Return [x, y] of the center of cell containing provided text 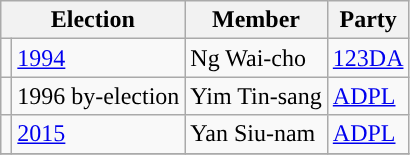
Member [256, 20]
1994 [98, 58]
1996 by-election [98, 96]
123DA [368, 58]
Party [368, 20]
Election [93, 20]
Yim Tin-sang [256, 96]
Ng Wai-cho [256, 58]
2015 [98, 134]
Yan Siu-nam [256, 134]
